Extract the [x, y] coordinate from the center of the cell holding the provided text.  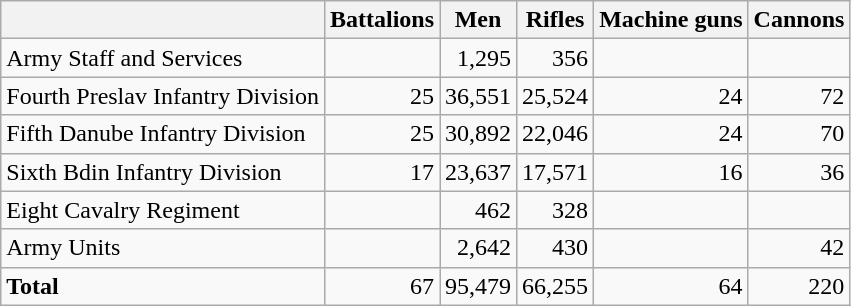
356 [556, 58]
Cannons [799, 20]
328 [556, 210]
Battalions [382, 20]
Army Staff and Services [163, 58]
Men [478, 20]
Sixth Bdin Infantry Division [163, 172]
64 [671, 286]
462 [478, 210]
1,295 [478, 58]
30,892 [478, 134]
Fourth Preslav Infantry Division [163, 96]
Total [163, 286]
70 [799, 134]
Fifth Danube Infantry Division [163, 134]
42 [799, 248]
22,046 [556, 134]
Army Units [163, 248]
23,637 [478, 172]
36 [799, 172]
67 [382, 286]
16 [671, 172]
220 [799, 286]
2,642 [478, 248]
Rifles [556, 20]
72 [799, 96]
66,255 [556, 286]
36,551 [478, 96]
17,571 [556, 172]
25,524 [556, 96]
95,479 [478, 286]
17 [382, 172]
430 [556, 248]
Eight Cavalry Regiment [163, 210]
Machine guns [671, 20]
